Identify which cell holds the provided text, then report its (X, Y) central coordinate. 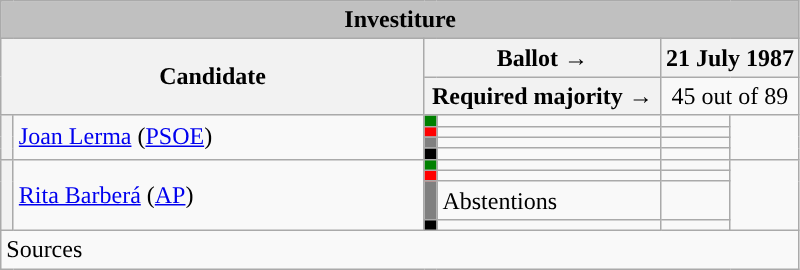
Sources (400, 249)
Rita Barberá (AP) (218, 194)
Required majority → (542, 96)
Abstentions (549, 200)
Ballot → (542, 58)
Investiture (400, 20)
45 out of 89 (730, 96)
21 July 1987 (730, 58)
Joan Lerma (PSOE) (218, 137)
Candidate (213, 77)
